Locate the cell with the specified text and output its [x, y] center coordinate. 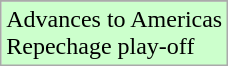
Advances to AmericasRepechage play-off [114, 34]
